For the text-containing cell, return its midpoint in [x, y] coordinate format. 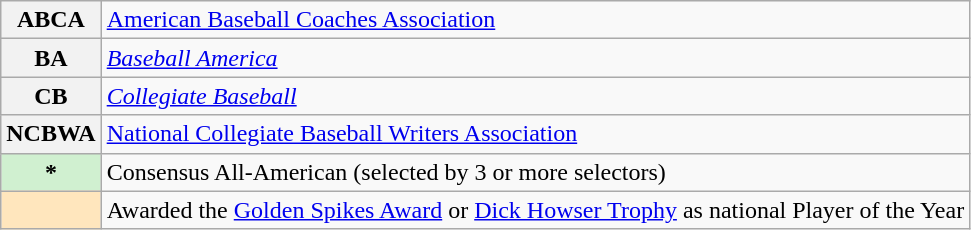
Consensus All-American (selected by 3 or more selectors) [536, 172]
* [51, 172]
CB [51, 96]
ABCA [51, 20]
NCBWA [51, 134]
Collegiate Baseball [536, 96]
Awarded the Golden Spikes Award or Dick Howser Trophy as national Player of the Year [536, 210]
American Baseball Coaches Association [536, 20]
National Collegiate Baseball Writers Association [536, 134]
BA [51, 58]
Baseball America [536, 58]
